Pinpoint the cell where the given text exists, returning its [x, y] midpoint coordinate. 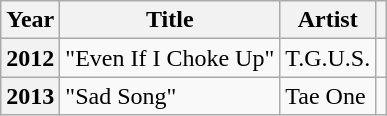
Title [170, 20]
2012 [30, 58]
Year [30, 20]
2013 [30, 96]
"Even If I Choke Up" [170, 58]
Tae One [328, 96]
T.G.U.S. [328, 58]
Artist [328, 20]
"Sad Song" [170, 96]
